Pinpoint the cell where the given text exists, returning its (x, y) midpoint coordinate. 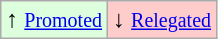
↑ Promoted (54, 20)
↓ Relegated (162, 20)
